Search for the cell housing the specified text and yield its [x, y] center coordinate. 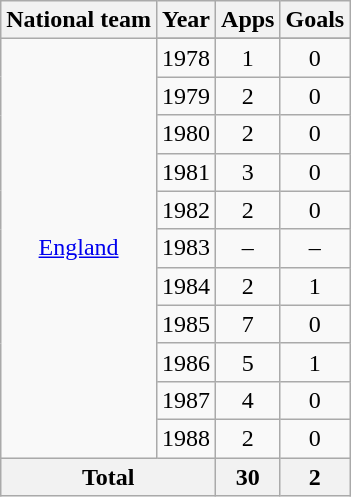
3 [248, 172]
1986 [186, 362]
1978 [186, 58]
4 [248, 400]
1982 [186, 210]
National team [79, 20]
Goals [315, 20]
30 [248, 477]
1979 [186, 96]
1980 [186, 134]
Year [186, 20]
Total [108, 477]
1983 [186, 248]
1985 [186, 324]
7 [248, 324]
1987 [186, 400]
England [79, 248]
Apps [248, 20]
5 [248, 362]
1981 [186, 172]
1984 [186, 286]
1988 [186, 438]
